For the text-containing cell, return its midpoint in (X, Y) coordinate format. 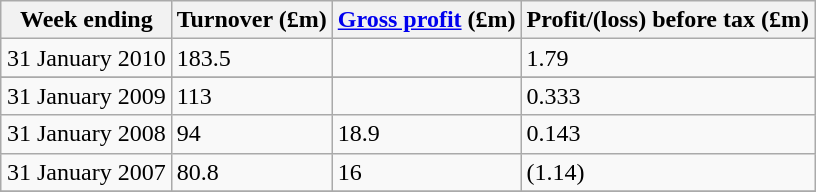
0.333 (668, 96)
Turnover (£m) (252, 20)
Gross profit (£m) (426, 20)
0.143 (668, 134)
Profit/(loss) before tax (£m) (668, 20)
31 January 2009 (86, 96)
31 January 2007 (86, 172)
183.5 (252, 58)
18.9 (426, 134)
16 (426, 172)
113 (252, 96)
31 January 2010 (86, 58)
94 (252, 134)
1.79 (668, 58)
80.8 (252, 172)
(1.14) (668, 172)
31 January 2008 (86, 134)
Week ending (86, 20)
